Identify which cell holds the provided text, then report its [x, y] central coordinate. 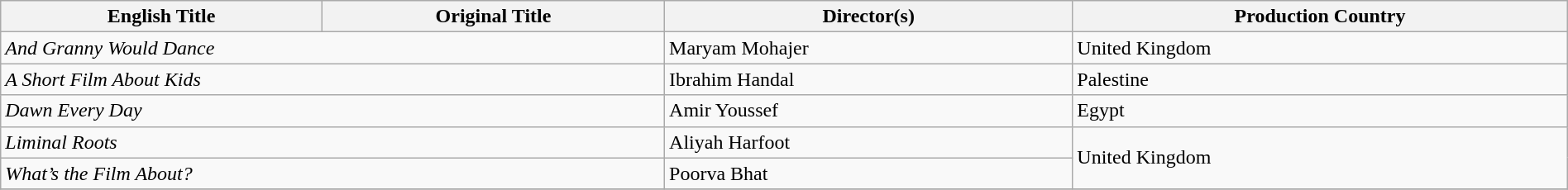
A Short Film About Kids [332, 79]
Production Country [1320, 17]
And Granny Would Dance [332, 48]
Aliyah Harfoot [868, 142]
English Title [162, 17]
Director(s) [868, 17]
Palestine [1320, 79]
Ibrahim Handal [868, 79]
What’s the Film About? [332, 173]
Amir Youssef [868, 111]
Dawn Every Day [332, 111]
Liminal Roots [332, 142]
Poorva Bhat [868, 173]
Egypt [1320, 111]
Original Title [493, 17]
Maryam Mohajer [868, 48]
